Output the [x, y] coordinate of the center of the cell containing the given text.  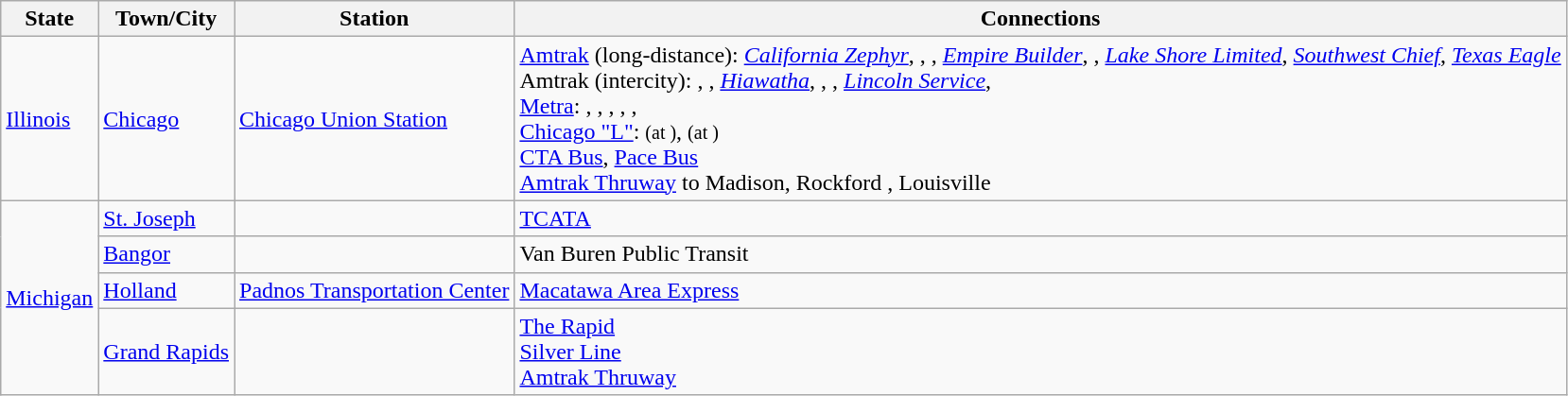
Van Buren Public Transit [1040, 254]
Illinois [49, 119]
Chicago Union Station [375, 119]
Connections [1040, 19]
The Rapid Silver Line Amtrak Thruway [1040, 352]
Chicago [166, 119]
Holland [166, 290]
Michigan [49, 298]
TCATA [1040, 218]
Station [375, 19]
Macatawa Area Express [1040, 290]
St. Joseph [166, 218]
Padnos Transportation Center [375, 290]
Grand Rapids [166, 352]
Bangor [166, 254]
State [49, 19]
Town/City [166, 19]
